Locate the cell with the specified text and output its (x, y) center coordinate. 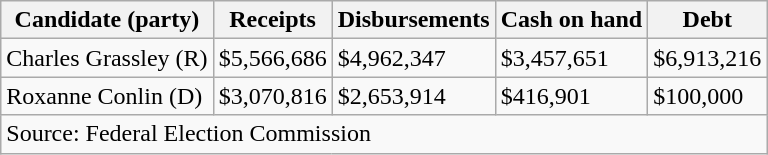
Receipts (272, 20)
$3,070,816 (272, 96)
Roxanne Conlin (D) (107, 96)
Cash on hand (571, 20)
$100,000 (708, 96)
$416,901 (571, 96)
$4,962,347 (414, 58)
Source: Federal Election Commission (384, 134)
Debt (708, 20)
$2,653,914 (414, 96)
$5,566,686 (272, 58)
Candidate (party) (107, 20)
$3,457,651 (571, 58)
Disbursements (414, 20)
Charles Grassley (R) (107, 58)
$6,913,216 (708, 58)
